Pinpoint the cell where the given text exists, returning its [x, y] midpoint coordinate. 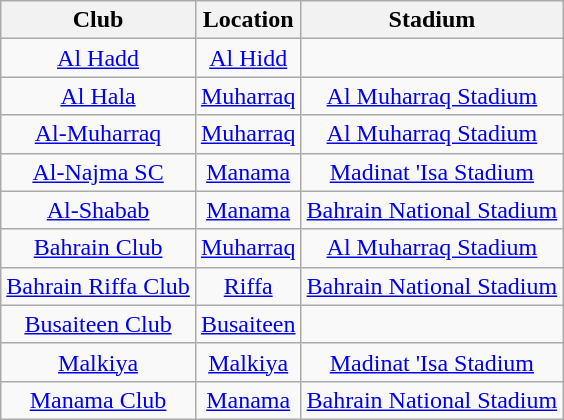
Al Hidd [248, 58]
Club [98, 20]
Riffa [248, 286]
Al-Najma SC [98, 172]
Bahrain Riffa Club [98, 286]
Manama Club [98, 400]
Location [248, 20]
Stadium [432, 20]
Al Hala [98, 96]
Busaiteen Club [98, 324]
Al-Muharraq [98, 134]
Al-Shabab [98, 210]
Al Hadd [98, 58]
Busaiteen [248, 324]
Bahrain Club [98, 248]
